Return the [x, y] coordinate for the center point of the cell that contains the specified text.  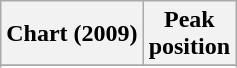
Peakposition [189, 34]
Chart (2009) [72, 34]
